Find where the given text appears and provide that cell's center as [x, y] coordinate. 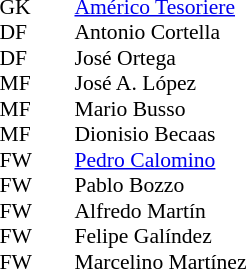
Mario Busso [160, 109]
José A. López [160, 83]
Pedro Calomino [160, 160]
Pablo Bozzo [160, 185]
Antonio Cortella [160, 33]
Alfredo Martín [160, 211]
José Ortega [160, 58]
Felipe Galíndez [160, 237]
Dionisio Becaas [160, 135]
